Detect which cell encompasses the target text, then output its [X, Y] center coordinate. 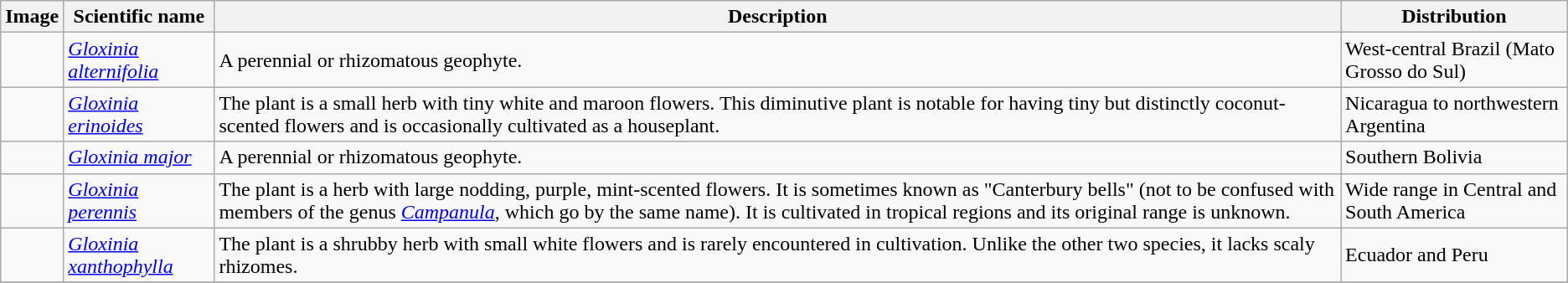
Description [777, 17]
Ecuador and Peru [1454, 255]
Nicaragua to northwestern Argentina [1454, 114]
Gloxinia alternifolia [139, 60]
Gloxinia erinoides [139, 114]
West-central Brazil (Mato Grosso do Sul) [1454, 60]
Distribution [1454, 17]
Wide range in Central and South America [1454, 201]
Image [32, 17]
The plant is a shrubby herb with small white flowers and is rarely encountered in cultivation. Unlike the other two species, it lacks scaly rhizomes. [777, 255]
Gloxinia perennis [139, 201]
Scientific name [139, 17]
Gloxinia xanthophylla [139, 255]
Southern Bolivia [1454, 157]
Gloxinia major [139, 157]
